Search for the cell housing the specified text and yield its [x, y] center coordinate. 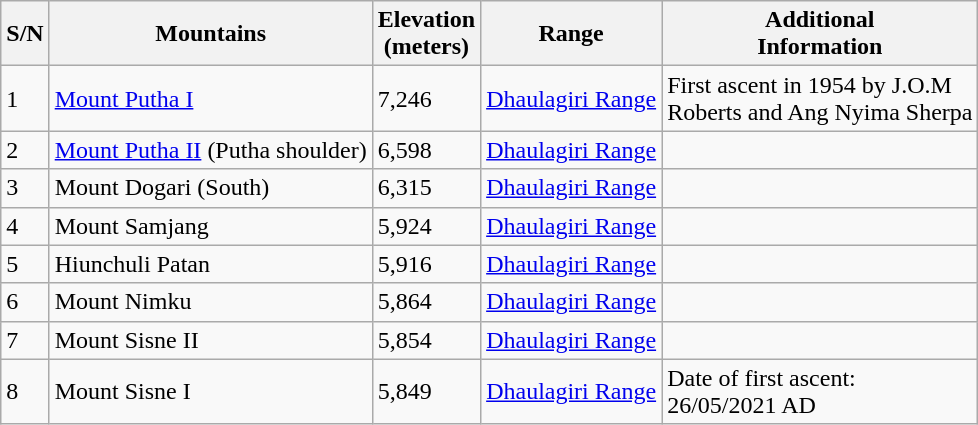
2 [25, 150]
1 [25, 98]
Mount Dogari (South) [210, 188]
Mount Samjang [210, 226]
Mount Putha I [210, 98]
Mount Sisne I [210, 392]
8 [25, 392]
Mount Putha II (Putha shoulder) [210, 150]
5 [25, 264]
6,315 [426, 188]
6,598 [426, 150]
Mountains [210, 34]
First ascent in 1954 by J.O.MRoberts and Ang Nyima Sherpa [820, 98]
Elevation(meters) [426, 34]
Date of first ascent:26/05/2021 AD [820, 392]
7 [25, 340]
4 [25, 226]
5,924 [426, 226]
3 [25, 188]
5,916 [426, 264]
5,864 [426, 302]
Mount Sisne II [210, 340]
Range [572, 34]
Hiunchuli Patan [210, 264]
5,849 [426, 392]
5,854 [426, 340]
S/N [25, 34]
AdditionalInformation [820, 34]
6 [25, 302]
Mount Nimku [210, 302]
7,246 [426, 98]
